Scan for the cell matching the given text and deliver its [X, Y] coordinate at center. 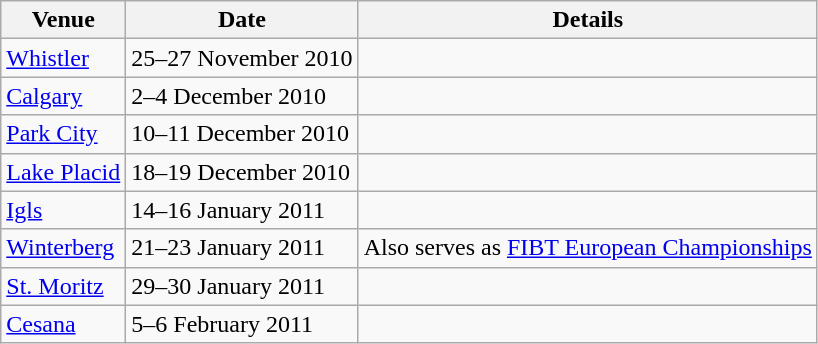
10–11 December 2010 [242, 134]
18–19 December 2010 [242, 172]
29–30 January 2011 [242, 286]
Park City [64, 134]
St. Moritz [64, 286]
Calgary [64, 96]
Winterberg [64, 248]
Lake Placid [64, 172]
Details [588, 20]
Date [242, 20]
Cesana [64, 324]
Whistler [64, 58]
25–27 November 2010 [242, 58]
Also serves as FIBT European Championships [588, 248]
2–4 December 2010 [242, 96]
14–16 January 2011 [242, 210]
Venue [64, 20]
Igls [64, 210]
21–23 January 2011 [242, 248]
5–6 February 2011 [242, 324]
